Provide the (x, y) coordinate of the cell's center where the given text is located.  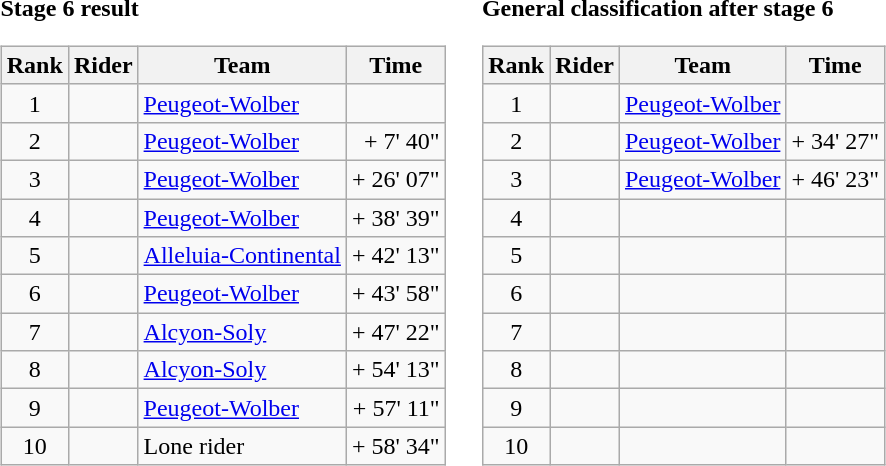
+ 34' 27" (836, 141)
+ 43' 58" (396, 294)
+ 46' 23" (836, 179)
+ 47' 22" (396, 332)
+ 7' 40" (396, 141)
+ 42' 13" (396, 256)
+ 38' 39" (396, 217)
Alleluia-Continental (242, 256)
+ 54' 13" (396, 370)
Lone rider (242, 446)
+ 57' 11" (396, 408)
+ 58' 34" (396, 446)
+ 26' 07" (396, 179)
